Extract the [x, y] coordinate from the center of the cell holding the provided text.  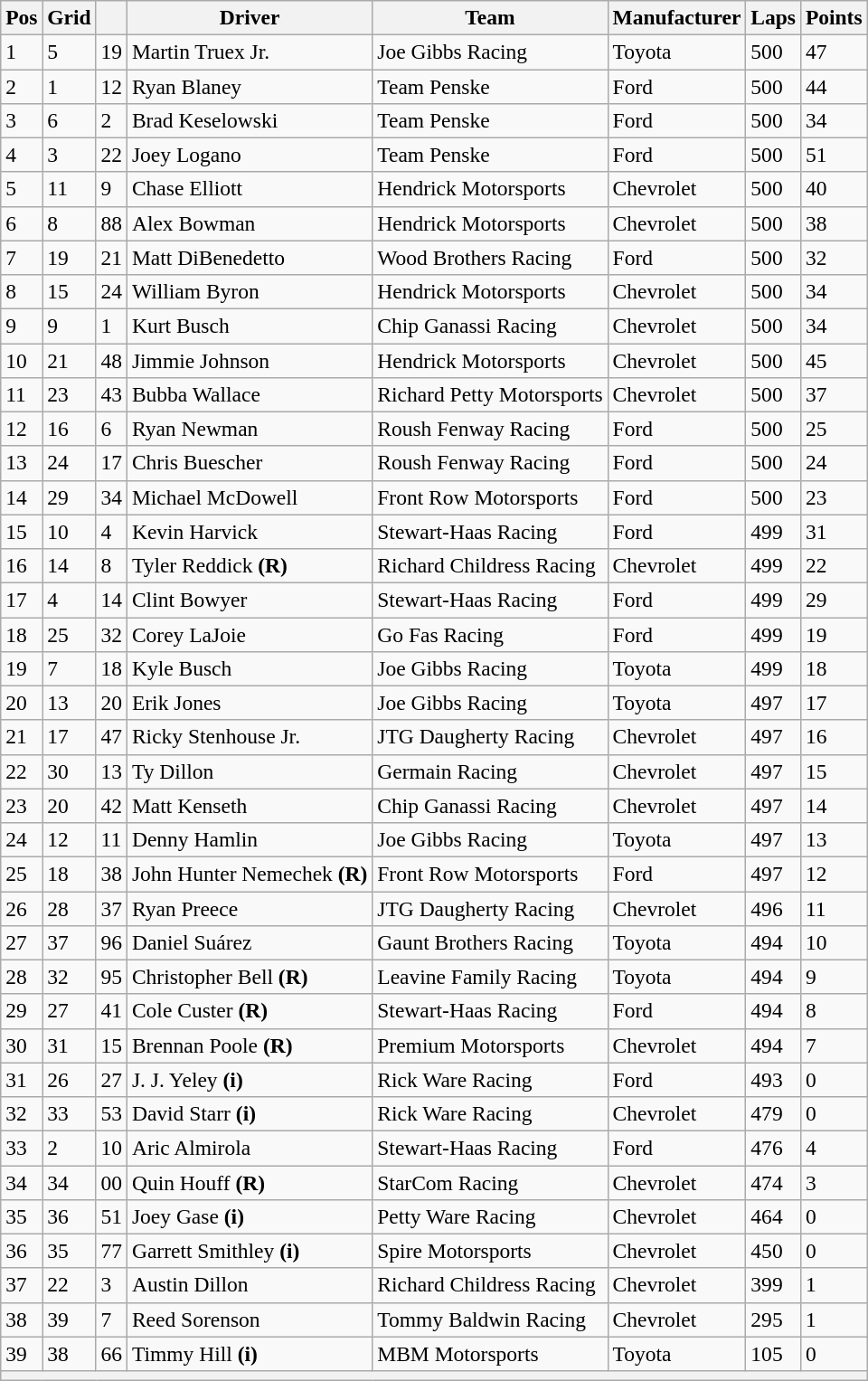
Chris Buescher [250, 463]
464 [774, 1216]
496 [774, 908]
88 [111, 223]
44 [834, 86]
Points [834, 17]
Grid [69, 17]
David Starr (i) [250, 1113]
Cole Custer (R) [250, 1011]
Quin Houff (R) [250, 1182]
66 [111, 1354]
40 [834, 189]
Joey Logano [250, 155]
77 [111, 1251]
Michael McDowell [250, 497]
Driver [250, 17]
StarCom Racing [490, 1182]
Aric Almirola [250, 1148]
J. J. Yeley (i) [250, 1080]
William Byron [250, 291]
474 [774, 1182]
John Hunter Nemechek (R) [250, 874]
Ryan Newman [250, 429]
45 [834, 360]
Richard Petty Motorsports [490, 394]
43 [111, 394]
Ryan Blaney [250, 86]
Jimmie Johnson [250, 360]
Reed Sorenson [250, 1320]
Joey Gase (i) [250, 1216]
00 [111, 1182]
105 [774, 1354]
Team [490, 17]
Kyle Busch [250, 668]
Matt DiBenedetto [250, 258]
479 [774, 1113]
450 [774, 1251]
95 [111, 977]
Denny Hamlin [250, 839]
476 [774, 1148]
Germain Racing [490, 771]
Bubba Wallace [250, 394]
Kurt Busch [250, 326]
Clint Bowyer [250, 600]
Brad Keselowski [250, 120]
Premium Motorsports [490, 1045]
399 [774, 1285]
Ryan Preece [250, 908]
Laps [774, 17]
Tommy Baldwin Racing [490, 1320]
48 [111, 360]
Martin Truex Jr. [250, 52]
Go Fas Racing [490, 634]
Erik Jones [250, 703]
42 [111, 806]
Corey LaJoie [250, 634]
Petty Ware Racing [490, 1216]
Spire Motorsports [490, 1251]
Pos [22, 17]
Timmy Hill (i) [250, 1354]
Alex Bowman [250, 223]
Garrett Smithley (i) [250, 1251]
Christopher Bell (R) [250, 977]
Manufacturer [676, 17]
53 [111, 1113]
Leavine Family Racing [490, 977]
295 [774, 1320]
Daniel Suárez [250, 942]
96 [111, 942]
Wood Brothers Racing [490, 258]
Ty Dillon [250, 771]
MBM Motorsports [490, 1354]
Kevin Harvick [250, 532]
Ricky Stenhouse Jr. [250, 737]
41 [111, 1011]
Austin Dillon [250, 1285]
493 [774, 1080]
Gaunt Brothers Racing [490, 942]
Matt Kenseth [250, 806]
Brennan Poole (R) [250, 1045]
Chase Elliott [250, 189]
Tyler Reddick (R) [250, 565]
